Capture the cell that displays the provided text and extract its [X, Y] central coordinate. 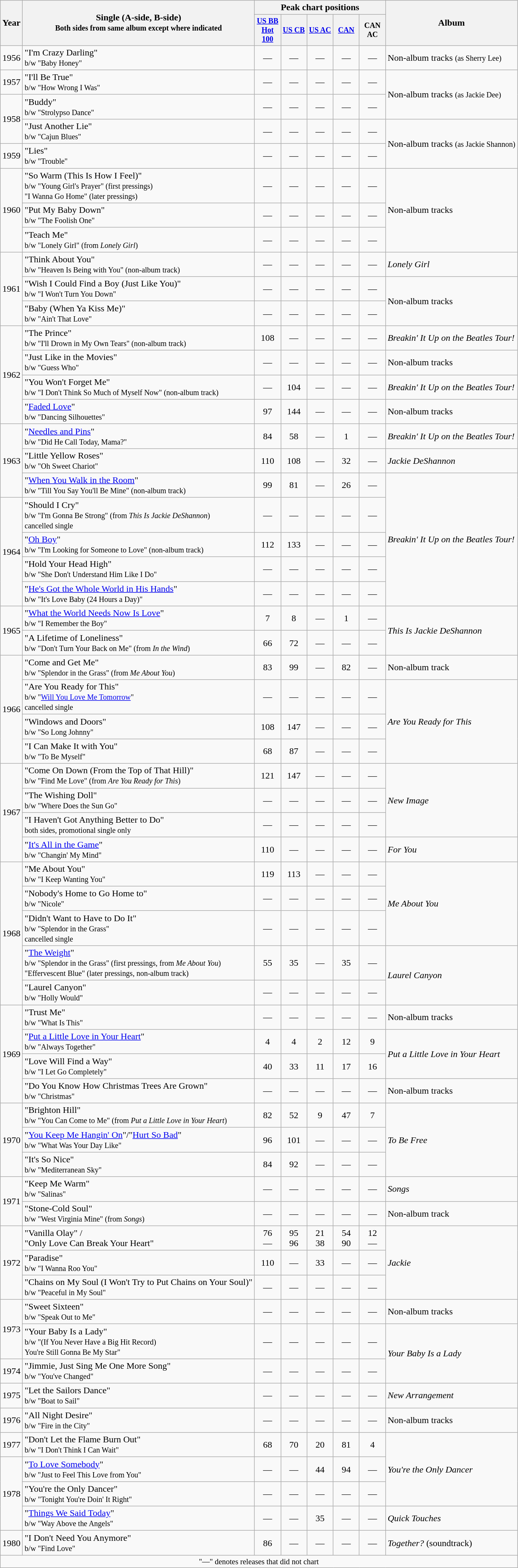
1962 [11, 375]
1963 [11, 460]
Quick Touches [452, 1519]
"Little Yellow Roses"b/w "Oh Sweet Chariot" [139, 460]
"Oh Boy"b/w "I'm Looking for Someone to Love" (non-album track) [139, 544]
"Are You Ready for This"b/w "Will You Love Me Tomorrow"cancelled single [139, 697]
40 [268, 1066]
"To Love Somebody"b/w "Just to Feel This Love from You" [139, 1470]
47 [346, 1116]
1978 [11, 1494]
Single (A-side, B-side)Both sides from same album except where indicated [139, 23]
"Vanilla Olay" /"Only Love Can Break Your Heart" [139, 1238]
"—" denotes releases that did not chart [259, 1562]
"I'm Crazy Darling"b/w "Baby Honey" [139, 57]
12 [346, 1042]
8 [294, 618]
"I Haven't Got Anything Better to Do"both sides, promotional single only [139, 825]
1969 [11, 1054]
70 [294, 1445]
Year [11, 23]
"Brighton Hill"b/w "You Can Come to Me" (from Put a Little Love in Your Heart) [139, 1116]
52 [294, 1116]
Peak chart positions [320, 8]
"I Can Make It with You"b/w "To Be Myself" [139, 751]
12— [372, 1238]
"What the World Needs Now Is Love"b/w "I Remember the Boy" [139, 618]
97 [268, 411]
"Windows and Doors"b/w "So Long Johnny" [139, 727]
86 [268, 1543]
"Your Baby Is a Lady"b/w "(If You Never Have a Big Hit Record)You're Still Gonna Be My Star" [139, 1341]
"Don't Let the Flame Burn Out"b/w "I Don't Think I Can Wait" [139, 1445]
Songs [452, 1189]
1975 [11, 1396]
This Is Jackie DeShannon [452, 631]
1957 [11, 82]
1965 [11, 631]
Lonely Girl [452, 264]
"Trust Me"b/w "What Is This" [139, 1017]
New Image [452, 800]
Jackie [452, 1263]
"He's Got the Whole World in His Hands"b/w "It's Love Baby (24 Hours a Day)" [139, 594]
1966 [11, 709]
"Jimmie, Just Sing Me One More Song"b/w "You've Changed" [139, 1371]
"Lies"b/w "Trouble" [139, 156]
"It's So Nice"b/w "Mediterranean Sky" [139, 1165]
133 [294, 544]
"Do You Know How Christmas Trees Are Grown"b/w "Christmas" [139, 1091]
"Chains on My Soul (I Won't Try to Put Chains on Your Soul)"b/w "Peaceful in My Soul" [139, 1287]
"I Don't Need You Anymore"b/w "Find Love" [139, 1543]
"Me About You"b/w "I Keep Wanting You" [139, 874]
Me About You [452, 903]
58 [294, 436]
"Paradise"b/w "I Wanna Roo You" [139, 1263]
"You Won't Forget Me"b/w "I Don't Think So Much of Myself Now" (non-album track) [139, 387]
US AC [320, 30]
"Faded Love"b/w "Dancing Silhouettes" [139, 411]
US BB Hot 100 [268, 30]
For You [452, 849]
"Needles and Pins"b/w "Did He Call Today, Mama?" [139, 436]
"Nobody's Home to Go Home to"b/w "Nicole" [139, 898]
"You're the Only Dancer"b/w "Tonight You're Doin' It Right" [139, 1494]
You're the Only Dancer [452, 1470]
1958 [11, 119]
66 [268, 643]
113 [294, 874]
121 [268, 776]
76— [268, 1238]
"All Night Desire"b/w "Fire in the City" [139, 1420]
11 [320, 1066]
1959 [11, 156]
Laurel Canyon [452, 975]
"Put My Baby Down"b/w "The Foolish One" [139, 215]
"Just Like in the Movies"b/w "Guess Who" [139, 362]
"You Keep Me Hangin' On"/"Hurt So Bad"b/w "What Was Your Day Like" [139, 1140]
"The Weight"b/w "Splendor in the Grass" (first pressings, from Me About You)"Effervescent Blue" (later pressings, non-album track) [139, 963]
Album [452, 23]
83 [268, 667]
5490 [346, 1238]
119 [268, 874]
"It's All in the Game"b/w "Changin' My Mind" [139, 849]
Jackie DeShannon [452, 460]
20 [320, 1445]
2 [320, 1042]
Put a Little Love in Your Heart [452, 1054]
9596 [294, 1238]
Non-album tracks (as Jackie Dee) [452, 94]
1967 [11, 812]
"Love Will Find a Way"b/w "I Let Go Completely" [139, 1066]
1972 [11, 1263]
CAN AC [372, 30]
Your Baby Is a Lady [452, 1353]
87 [294, 751]
1956 [11, 57]
1971 [11, 1201]
1974 [11, 1371]
"Keep Me Warm"b/w "Salinas" [139, 1189]
"Stone-Cold Soul"b/w "West Virginia Mine" (from Songs) [139, 1214]
16 [372, 1066]
72 [294, 643]
1976 [11, 1420]
"Things We Said Today"b/w "Way Above the Angels" [139, 1519]
96 [268, 1140]
CAN [346, 30]
"Think About You"b/w "Heaven Is Being with You" (non-album track) [139, 264]
1960 [11, 210]
Are You Ready for This [452, 722]
"Hold Your Head High"b/w "She Don't Understand Him Like I Do" [139, 569]
"So Warm (This Is How I Feel)"b/w "Young Girl's Prayer" (first pressings)"I Wanna Go Home" (later pressings) [139, 186]
"Baby (When Ya Kiss Me)"b/w "Ain't That Love" [139, 313]
"Didn't Want to Have to Do It"b/w "Splendor in the Grass"cancelled single [139, 928]
94 [346, 1470]
44 [320, 1470]
1973 [11, 1329]
1964 [11, 552]
55 [268, 963]
"When You Walk in the Room"b/w "Till You Say You'll Be Mine" (non-album track) [139, 485]
"Put a Little Love in Your Heart"b/w "Always Together" [139, 1042]
"Laurel Canyon"b/w "Holly Would" [139, 993]
"The Prince"b/w "I'll Drown in My Own Tears" (non-album track) [139, 338]
Non-album tracks (as Sherry Lee) [452, 57]
"Come On Down (From the Top of That Hill)"b/w "Find Me Love" (from Are You Ready for This) [139, 776]
101 [294, 1140]
"Teach Me"b/w "Lonely Girl" (from Lonely Girl) [139, 240]
"The Wishing Doll"b/w "Where Does the Sun Go" [139, 800]
26 [346, 485]
144 [294, 411]
1961 [11, 289]
New Arrangement [452, 1396]
"Wish I Could Find a Boy (Just Like You)"b/w "I Won't Turn You Down" [139, 289]
Together? (soundtrack) [452, 1543]
1968 [11, 933]
"Sweet Sixteen"b/w "Speak Out to Me" [139, 1312]
17 [346, 1066]
"Let the Sailors Dance"b/w "Boat to Sail" [139, 1396]
"Should I Cry"b/w "I'm Gonna Be Strong" (from This Is Jackie DeShannon)cancelled single [139, 515]
To Be Free [452, 1140]
32 [346, 460]
"Come and Get Me"b/w "Splendor in the Grass" (from Me About You) [139, 667]
"A Lifetime of Loneliness"b/w "Don't Turn Your Back on Me" (from In the Wind) [139, 643]
1980 [11, 1543]
2138 [320, 1238]
92 [294, 1165]
1970 [11, 1140]
112 [268, 544]
"Buddy"b/w "Strolypso Dance" [139, 106]
"I'll Be True"b/w "How Wrong I Was" [139, 82]
Non-album tracks (as Jackie Shannon) [452, 143]
"Just Another Lie"b/w "Cajun Blues" [139, 131]
1977 [11, 1445]
104 [294, 387]
US CB [294, 30]
